Return the [X, Y] coordinate for the center point of the cell that contains the specified text.  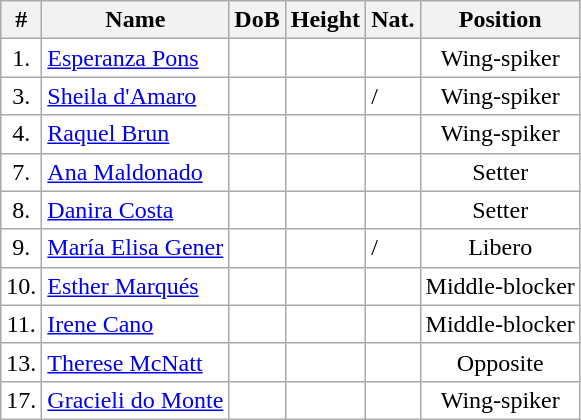
Sheila d'Amaro [136, 96]
3. [22, 96]
Raquel Brun [136, 134]
17. [22, 400]
Opposite [500, 362]
Esperanza Pons [136, 58]
13. [22, 362]
4. [22, 134]
9. [22, 248]
María Elisa Gener [136, 248]
Nat. [393, 20]
Name [136, 20]
7. [22, 172]
DoB [257, 20]
Ana Maldonado [136, 172]
Position [500, 20]
Irene Cano [136, 324]
Gracieli do Monte [136, 400]
Therese McNatt [136, 362]
Esther Marqués [136, 286]
Danira Costa [136, 210]
Libero [500, 248]
# [22, 20]
11. [22, 324]
10. [22, 286]
8. [22, 210]
1. [22, 58]
Height [325, 20]
